Provide the (X, Y) coordinate of the cell's center where the given text is located.  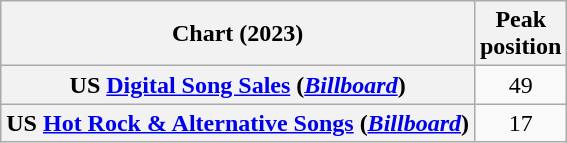
US Hot Rock & Alternative Songs (Billboard) (238, 123)
Peakposition (520, 34)
17 (520, 123)
49 (520, 85)
US Digital Song Sales (Billboard) (238, 85)
Chart (2023) (238, 34)
